Extract the (x, y) coordinate from the center of the cell holding the provided text.  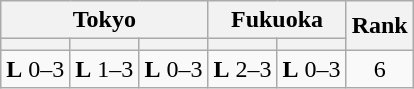
Tokyo (104, 20)
Fukuoka (277, 20)
L 1–3 (104, 69)
6 (380, 69)
L 2–3 (242, 69)
Rank (380, 26)
